Find where the given text appears and provide that cell's center as (X, Y) coordinate. 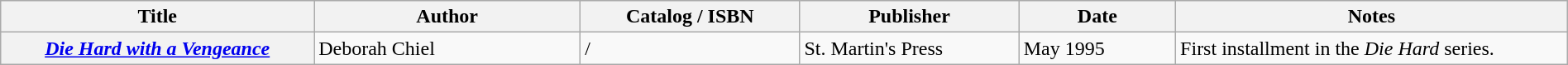
St. Martin's Press (910, 48)
Deborah Chiel (447, 48)
Notes (1372, 17)
Title (157, 17)
/ (690, 48)
Author (447, 17)
Publisher (910, 17)
May 1995 (1097, 48)
Die Hard with a Vengeance (157, 48)
Catalog / ISBN (690, 17)
First installment in the Die Hard series. (1372, 48)
Date (1097, 17)
